Scan for the cell matching the given text and deliver its (x, y) coordinate at center. 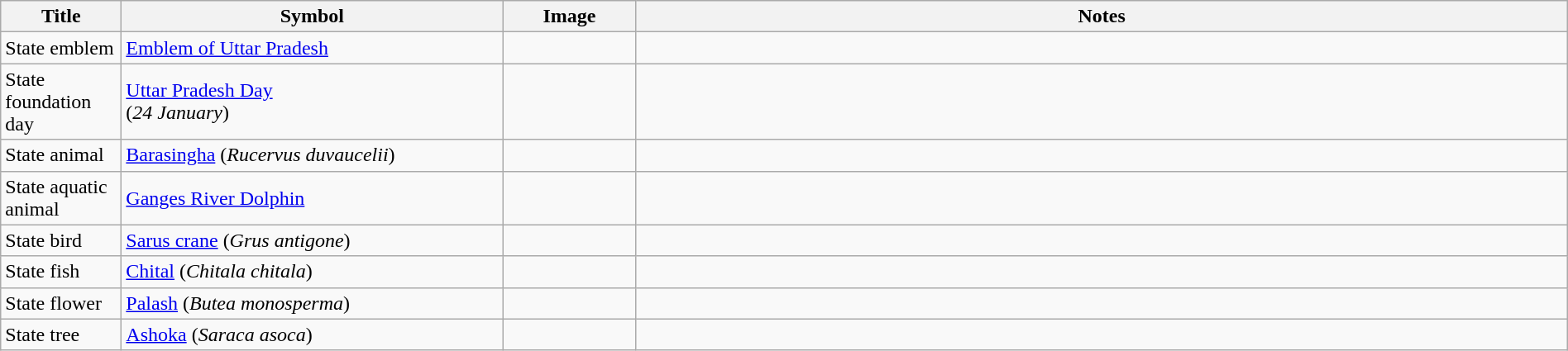
State bird (61, 240)
State aquatic animal (61, 198)
Emblem of Uttar Pradesh (313, 48)
Image (569, 17)
Palash (Butea monosperma) (313, 303)
Uttar Pradesh Day (24 January) (313, 102)
Title (61, 17)
State animal (61, 155)
Notes (1102, 17)
State foundation day (61, 102)
State emblem (61, 48)
Chital (Chitala chitala) (313, 272)
State flower (61, 303)
State tree (61, 334)
Ashoka (Saraca asoca) (313, 334)
Barasingha (Rucervus duvaucelii) (313, 155)
Ganges River Dolphin (313, 198)
Sarus crane (Grus antigone) (313, 240)
State fish (61, 272)
Symbol (313, 17)
